Determine the (X, Y) coordinate at the center of the cell enclosing the given text.  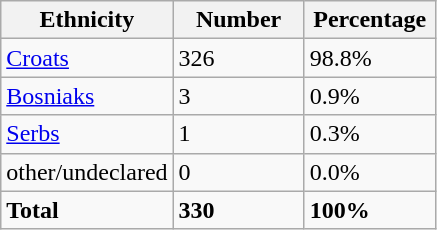
0.3% (370, 134)
0.9% (370, 96)
98.8% (370, 58)
Number (238, 20)
Ethnicity (87, 20)
330 (238, 210)
Total (87, 210)
100% (370, 210)
1 (238, 134)
Percentage (370, 20)
other/undeclared (87, 172)
0 (238, 172)
Croats (87, 58)
Bosniaks (87, 96)
0.0% (370, 172)
Serbs (87, 134)
326 (238, 58)
3 (238, 96)
